Return the (X, Y) coordinate for the center point of the cell that contains the specified text.  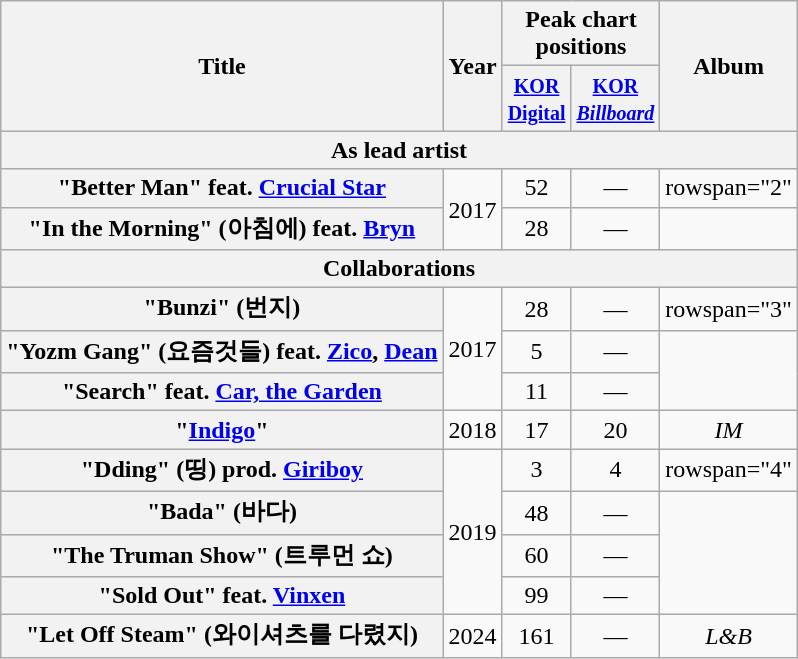
L&B (729, 636)
5 (536, 352)
"Search" feat. Car, the Garden (222, 392)
"Let Off Steam" (와이셔츠를 다렸지) (222, 636)
"Better Man" feat. Crucial Star (222, 188)
Collaborations (400, 269)
3 (536, 470)
KORBillboard (616, 98)
Year (472, 66)
2018 (472, 430)
52 (536, 188)
KORDigital (536, 98)
4 (616, 470)
"Yozm Gang" (요즘것들) feat. Zico, Dean (222, 352)
2024 (472, 636)
2019 (472, 532)
Peak chart positions (581, 34)
"Sold Out" feat. Vinxen (222, 596)
"In the Morning" (아침에) feat. Bryn (222, 228)
As lead artist (400, 150)
rowspan="3" (729, 310)
161 (536, 636)
"Bunzi" (번지) (222, 310)
11 (536, 392)
17 (536, 430)
rowspan="4" (729, 470)
60 (536, 556)
"The Truman Show" (트루먼 쇼) (222, 556)
IM (729, 430)
"Indigo" (222, 430)
rowspan="2" (729, 188)
48 (536, 512)
Album (729, 66)
99 (536, 596)
"Bada" (바다) (222, 512)
20 (616, 430)
Title (222, 66)
"Dding" (띵) prod. Giriboy (222, 470)
